From the cell containing the given text, extract its center point as (x, y) coordinate. 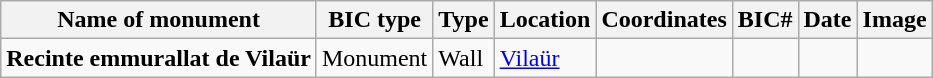
Monument (374, 58)
Vilaür (545, 58)
Name of monument (159, 20)
Coordinates (664, 20)
BIC# (765, 20)
Date (828, 20)
Location (545, 20)
Wall (464, 58)
Recinte emmurallat de Vilaür (159, 58)
Image (894, 20)
Type (464, 20)
BIC type (374, 20)
